Capture the cell that displays the provided text and extract its (X, Y) central coordinate. 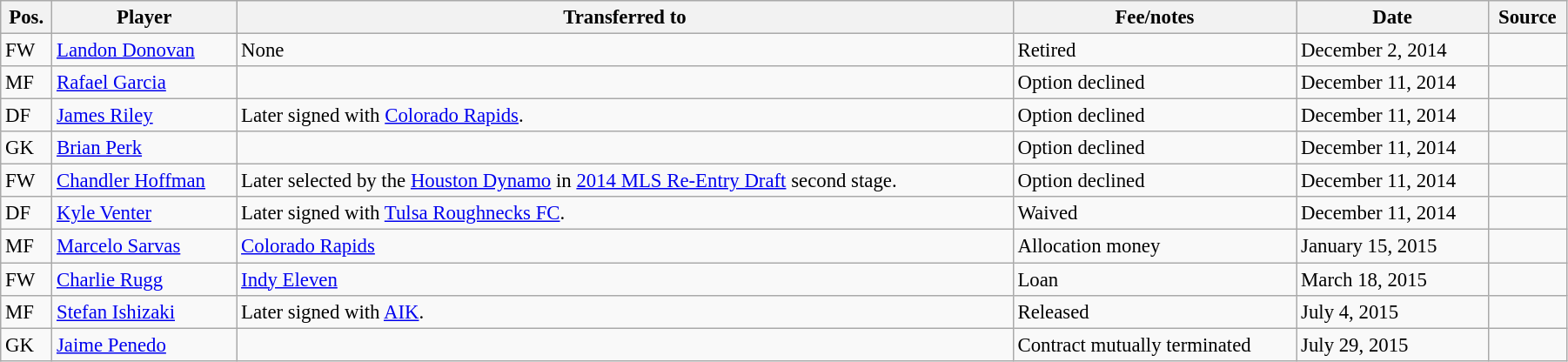
Date (1392, 17)
Waived (1155, 213)
Rafael Garcia (144, 83)
Brian Perk (144, 148)
Contract mutually terminated (1155, 345)
Loan (1155, 279)
Marcelo Sarvas (144, 246)
James Riley (144, 116)
Chandler Hoffman (144, 181)
Transferred to (625, 17)
Later signed with AIK. (625, 312)
March 18, 2015 (1392, 279)
Stefan Ishizaki (144, 312)
Colorado Rapids (625, 246)
January 15, 2015 (1392, 246)
Player (144, 17)
July 29, 2015 (1392, 345)
Indy Eleven (625, 279)
Landon Donovan (144, 50)
Jaime Penedo (144, 345)
Later signed with Tulsa Roughnecks FC. (625, 213)
Later signed with Colorado Rapids. (625, 116)
None (625, 50)
Released (1155, 312)
Pos. (26, 17)
Kyle Venter (144, 213)
Charlie Rugg (144, 279)
Source (1527, 17)
July 4, 2015 (1392, 312)
Allocation money (1155, 246)
Later selected by the Houston Dynamo in 2014 MLS Re-Entry Draft second stage. (625, 181)
December 2, 2014 (1392, 50)
Fee/notes (1155, 17)
Retired (1155, 50)
